Output the [x, y] coordinate of the center of the cell containing the given text.  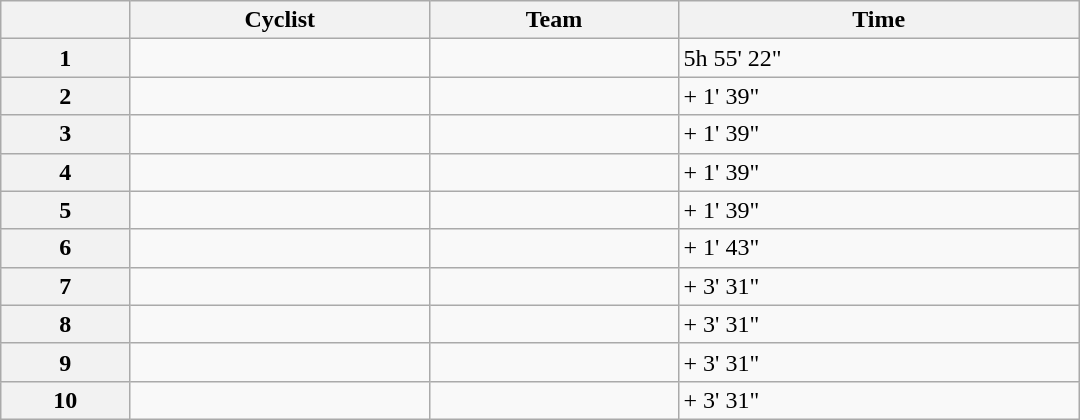
8 [66, 324]
7 [66, 286]
4 [66, 172]
Team [554, 20]
2 [66, 96]
Cyclist [280, 20]
9 [66, 362]
+ 1' 43" [878, 248]
6 [66, 248]
5 [66, 210]
10 [66, 400]
3 [66, 134]
5h 55' 22" [878, 58]
1 [66, 58]
Time [878, 20]
